Capture the cell that displays the provided text and extract its [x, y] central coordinate. 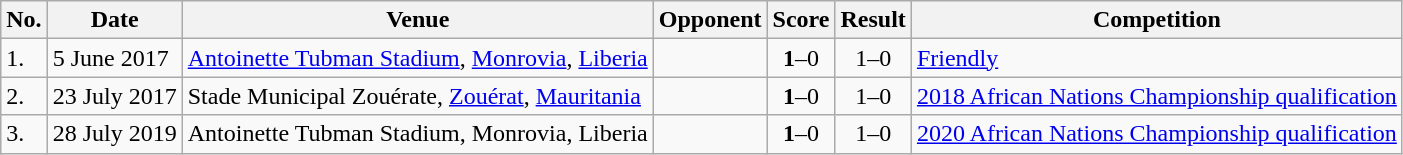
Competition [1156, 20]
Result [873, 20]
28 July 2019 [114, 134]
Opponent [710, 20]
1. [24, 58]
Score [801, 20]
5 June 2017 [114, 58]
2. [24, 96]
Stade Municipal Zouérate, Zouérat, Mauritania [418, 96]
Date [114, 20]
2020 African Nations Championship qualification [1156, 134]
Friendly [1156, 58]
2018 African Nations Championship qualification [1156, 96]
No. [24, 20]
3. [24, 134]
Venue [418, 20]
23 July 2017 [114, 96]
